Locate the cell with the specified text and output its (x, y) center coordinate. 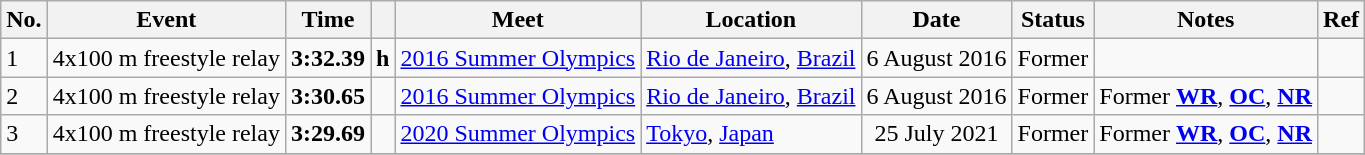
3 (24, 134)
3:30.65 (328, 96)
2 (24, 96)
Notes (1206, 20)
3:32.39 (328, 58)
Ref (1342, 20)
3:29.69 (328, 134)
Meet (518, 20)
No. (24, 20)
1 (24, 58)
h (383, 58)
Location (751, 20)
Status (1053, 20)
Date (936, 20)
2020 Summer Olympics (518, 134)
25 July 2021 (936, 134)
Time (328, 20)
Tokyo, Japan (751, 134)
Event (166, 20)
